Capture the cell that displays the provided text and extract its (X, Y) central coordinate. 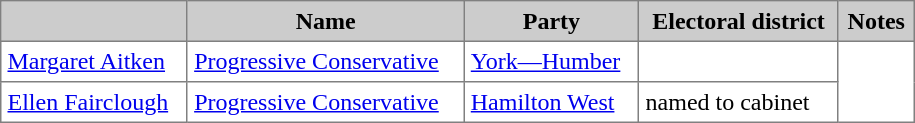
Hamilton West (552, 102)
Name (326, 21)
Ellen Fairclough (94, 102)
Margaret Aitken (94, 61)
Party (552, 21)
named to cabinet (738, 102)
Notes (876, 21)
York—Humber (552, 61)
Electoral district (738, 21)
